Locate the cell with the specified text and output its (x, y) center coordinate. 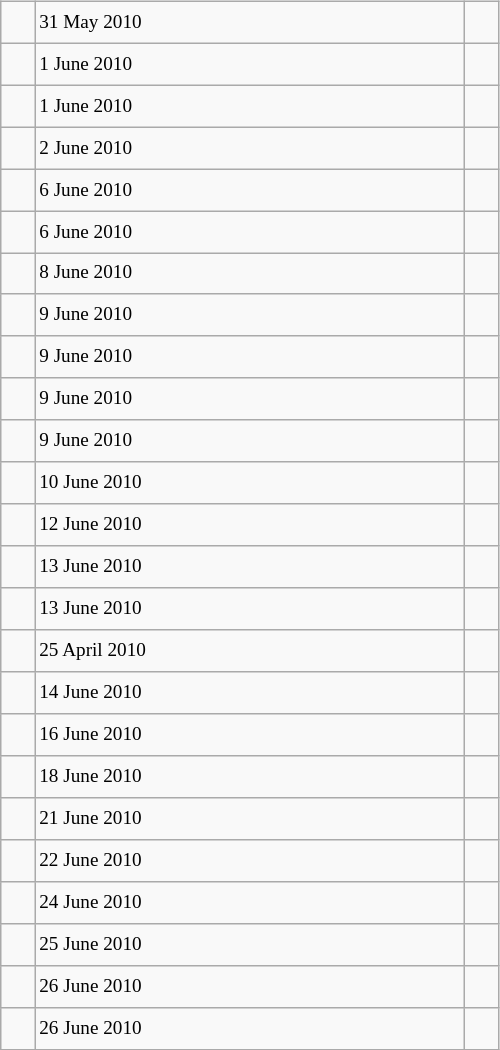
21 June 2010 (250, 819)
25 April 2010 (250, 651)
24 June 2010 (250, 902)
22 June 2010 (250, 861)
31 May 2010 (250, 22)
12 June 2010 (250, 525)
25 June 2010 (250, 944)
16 June 2010 (250, 735)
8 June 2010 (250, 274)
2 June 2010 (250, 148)
10 June 2010 (250, 483)
14 June 2010 (250, 693)
18 June 2010 (250, 777)
